Find where the given text appears and provide that cell's center as (x, y) coordinate. 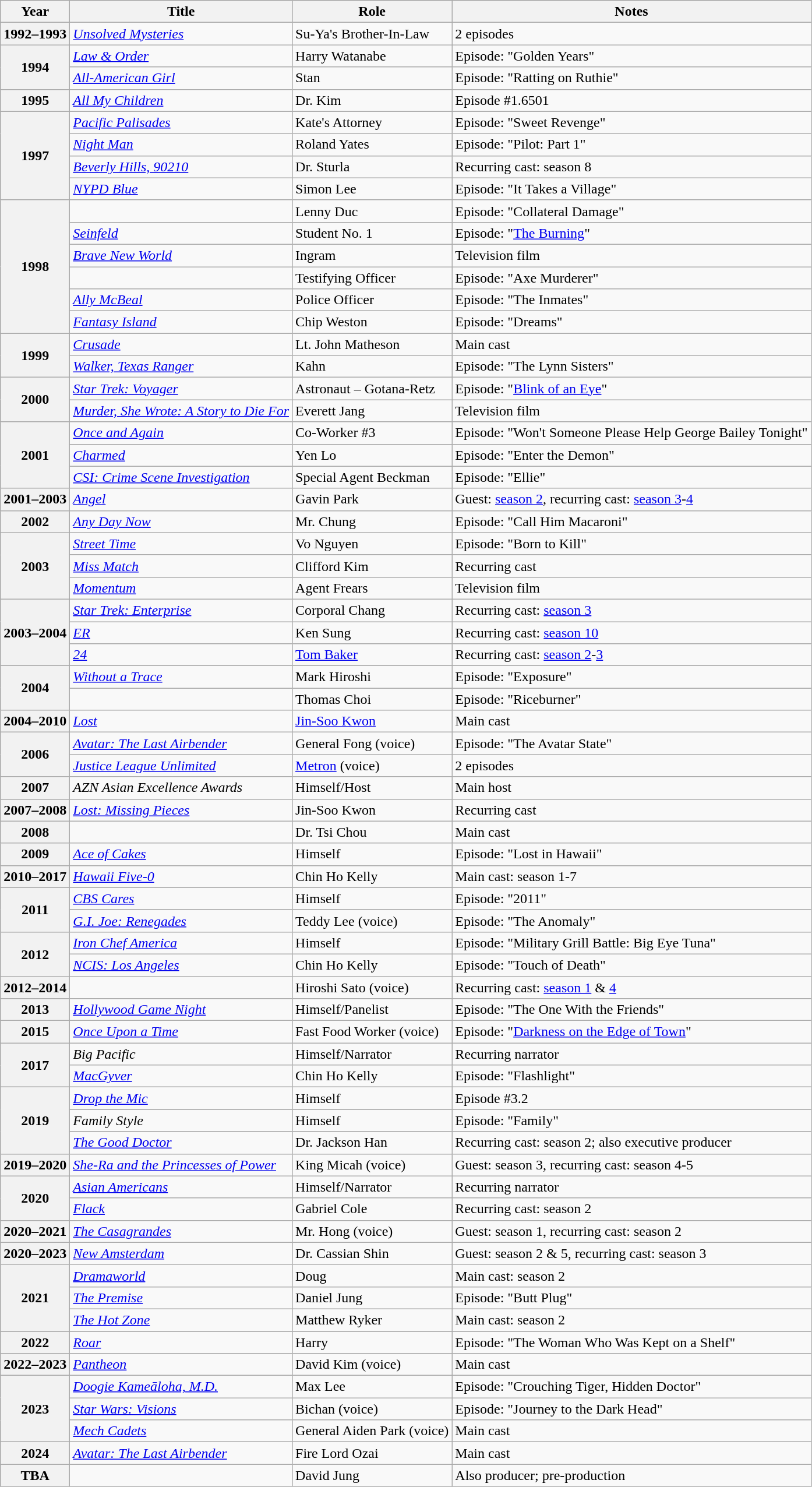
Episode: "The Burning" (631, 233)
Seinfeld (181, 233)
Law & Order (181, 56)
Momentum (181, 588)
2022–2023 (35, 1365)
General Aiden Park (voice) (372, 1431)
Big Pacific (181, 1054)
1997 (35, 156)
2006 (35, 755)
2012 (35, 954)
Mr. Hong (voice) (372, 1231)
2007–2008 (35, 810)
Astronaut – Gotana-Retz (372, 389)
Year (35, 12)
Episode #3.2 (631, 1098)
2010–2017 (35, 876)
The Hot Zone (181, 1320)
Episode: "Collateral Damage" (631, 211)
Testifying Officer (372, 278)
24 (181, 655)
2012–2014 (35, 988)
Recurring cast: season 1 & 4 (631, 988)
Himself/Panelist (372, 1010)
Episode: "The One With the Friends" (631, 1010)
The Casagrandes (181, 1231)
Guest: season 3, recurring cast: season 4-5 (631, 1165)
Episode: "Enter the Demon" (631, 455)
Max Lee (372, 1387)
Murder, She Wrote: A Story to Die For (181, 411)
2000 (35, 400)
All-American Girl (181, 78)
Lt. John Matheson (372, 344)
2001–2003 (35, 499)
Police Officer (372, 300)
Himself/Host (372, 788)
Star Wars: Visions (181, 1409)
Night Man (181, 145)
Episode: "Dreams" (631, 322)
CBS Cares (181, 898)
AZN Asian Excellence Awards (181, 788)
2023 (35, 1409)
Metron (voice) (372, 766)
Episode: "Crouching Tiger, Hidden Doctor" (631, 1387)
Street Time (181, 544)
Thomas Choi (372, 699)
Episode: "Axe Murderer" (631, 278)
MacGyver (181, 1076)
Recurring cast: season 10 (631, 632)
2020 (35, 1198)
Dr. Kim (372, 100)
Brave New World (181, 255)
2022 (35, 1342)
2007 (35, 788)
2001 (35, 455)
Episode: "2011" (631, 898)
Everett Jang (372, 411)
2020–2021 (35, 1231)
2008 (35, 832)
2020–2023 (35, 1253)
2013 (35, 1010)
Harry (372, 1342)
Dr. Cassian Shin (372, 1253)
Recurring cast: season 3 (631, 610)
Mark Hiroshi (372, 677)
NCIS: Los Angeles (181, 965)
Special Agent Beckman (372, 477)
Crusade (181, 344)
Mech Cadets (181, 1431)
Episode: "Touch of Death" (631, 965)
Ken Sung (372, 632)
She-Ra and the Princesses of Power (181, 1165)
Teddy Lee (voice) (372, 921)
TBA (35, 1475)
Episode: "The Anomaly" (631, 921)
2015 (35, 1032)
Corporal Chang (372, 610)
2019 (35, 1120)
Vo Nguyen (372, 544)
Episode: "Golden Years" (631, 56)
Role (372, 12)
1999 (35, 355)
2019–2020 (35, 1165)
Star Trek: Voyager (181, 389)
Simon Lee (372, 189)
NYPD Blue (181, 189)
Episode #1.6501 (631, 100)
Roland Yates (372, 145)
Kahn (372, 367)
Dr. Jackson Han (372, 1143)
G.I. Joe: Renegades (181, 921)
Recurring cast: season 2; also executive producer (631, 1143)
Guest: season 1, recurring cast: season 2 (631, 1231)
Student No. 1 (372, 233)
King Micah (voice) (372, 1165)
Tom Baker (372, 655)
Episode: "Won't Someone Please Help George Bailey Tonight" (631, 433)
Lost (181, 721)
Episode: "The Woman Who Was Kept on a Shelf" (631, 1342)
Daniel Jung (372, 1298)
Mr. Chung (372, 521)
Dr. Sturla (372, 167)
2009 (35, 854)
Beverly Hills, 90210 (181, 167)
Episode: "Ratting on Ruthie" (631, 78)
2021 (35, 1298)
1994 (35, 67)
Doogie Kameāloha, M.D. (181, 1387)
ER (181, 632)
Also producer; pre-production (631, 1475)
Title (181, 12)
All My Children (181, 100)
Justice League Unlimited (181, 766)
2024 (35, 1453)
2003–2004 (35, 632)
Episode: "Darkness on the Edge of Town" (631, 1032)
Doug (372, 1275)
Agent Frears (372, 588)
Ally McBeal (181, 300)
Drop the Mic (181, 1098)
Episode: "It Takes a Village" (631, 189)
Episode: "Family" (631, 1120)
Miss Match (181, 566)
Recurring cast: season 2 (631, 1209)
Roar (181, 1342)
2017 (35, 1065)
Episode: "Lost in Hawaii" (631, 854)
Episode: "Call Him Macaroni" (631, 521)
Recurring cast: season 8 (631, 167)
1992–1993 (35, 34)
Fast Food Worker (voice) (372, 1032)
Bichan (voice) (372, 1409)
Pacific Palisades (181, 122)
Iron Chef America (181, 943)
Yen Lo (372, 455)
Family Style (181, 1120)
Stan (372, 78)
Episode: "Blink of an Eye" (631, 389)
Matthew Ryker (372, 1320)
Kate's Attorney (372, 122)
Notes (631, 12)
Walker, Texas Ranger (181, 367)
Pantheon (181, 1365)
2011 (35, 910)
David Kim (voice) (372, 1365)
Gavin Park (372, 499)
Dr. Tsi Chou (372, 832)
Flack (181, 1209)
Episode: "Military Grill Battle: Big Eye Tuna" (631, 943)
Asian Americans (181, 1187)
Guest: season 2 & 5, recurring cast: season 3 (631, 1253)
Any Day Now (181, 521)
Fire Lord Ozai (372, 1453)
2003 (35, 566)
Fantasy Island (181, 322)
Without a Trace (181, 677)
Chip Weston (372, 322)
Episode: "Flashlight" (631, 1076)
Hawaii Five-0 (181, 876)
Episode: "Journey to the Dark Head" (631, 1409)
Ingram (372, 255)
Angel (181, 499)
Lenny Duc (372, 211)
Episode: "Sweet Revenge" (631, 122)
Once Upon a Time (181, 1032)
Main host (631, 788)
2004 (35, 688)
New Amsterdam (181, 1253)
Episode: "Butt Plug" (631, 1298)
Hollywood Game Night (181, 1010)
Episode: "Ellie" (631, 477)
Unsolved Mysteries (181, 34)
Episode: "Born to Kill" (631, 544)
Episode: "Exposure" (631, 677)
Gabriel Cole (372, 1209)
Episode: "Riceburner" (631, 699)
Main cast: season 1-7 (631, 876)
Su-Ya's Brother-In-Law (372, 34)
1998 (35, 266)
CSI: Crime Scene Investigation (181, 477)
Episode: "Pilot: Part 1" (631, 145)
Episode: "The Avatar State" (631, 743)
General Fong (voice) (372, 743)
The Good Doctor (181, 1143)
Clifford Kim (372, 566)
2004–2010 (35, 721)
Dramaworld (181, 1275)
Lost: Missing Pieces (181, 810)
Harry Watanabe (372, 56)
Recurring cast: season 2-3 (631, 655)
Star Trek: Enterprise (181, 610)
2002 (35, 521)
Ace of Cakes (181, 854)
The Premise (181, 1298)
1995 (35, 100)
Co-Worker #3 (372, 433)
Charmed (181, 455)
Hiroshi Sato (voice) (372, 988)
Episode: "The Lynn Sisters" (631, 367)
Guest: season 2, recurring cast: season 3-4 (631, 499)
Episode: "The Inmates" (631, 300)
Once and Again (181, 433)
David Jung (372, 1475)
